Search for the cell housing the specified text and yield its (x, y) center coordinate. 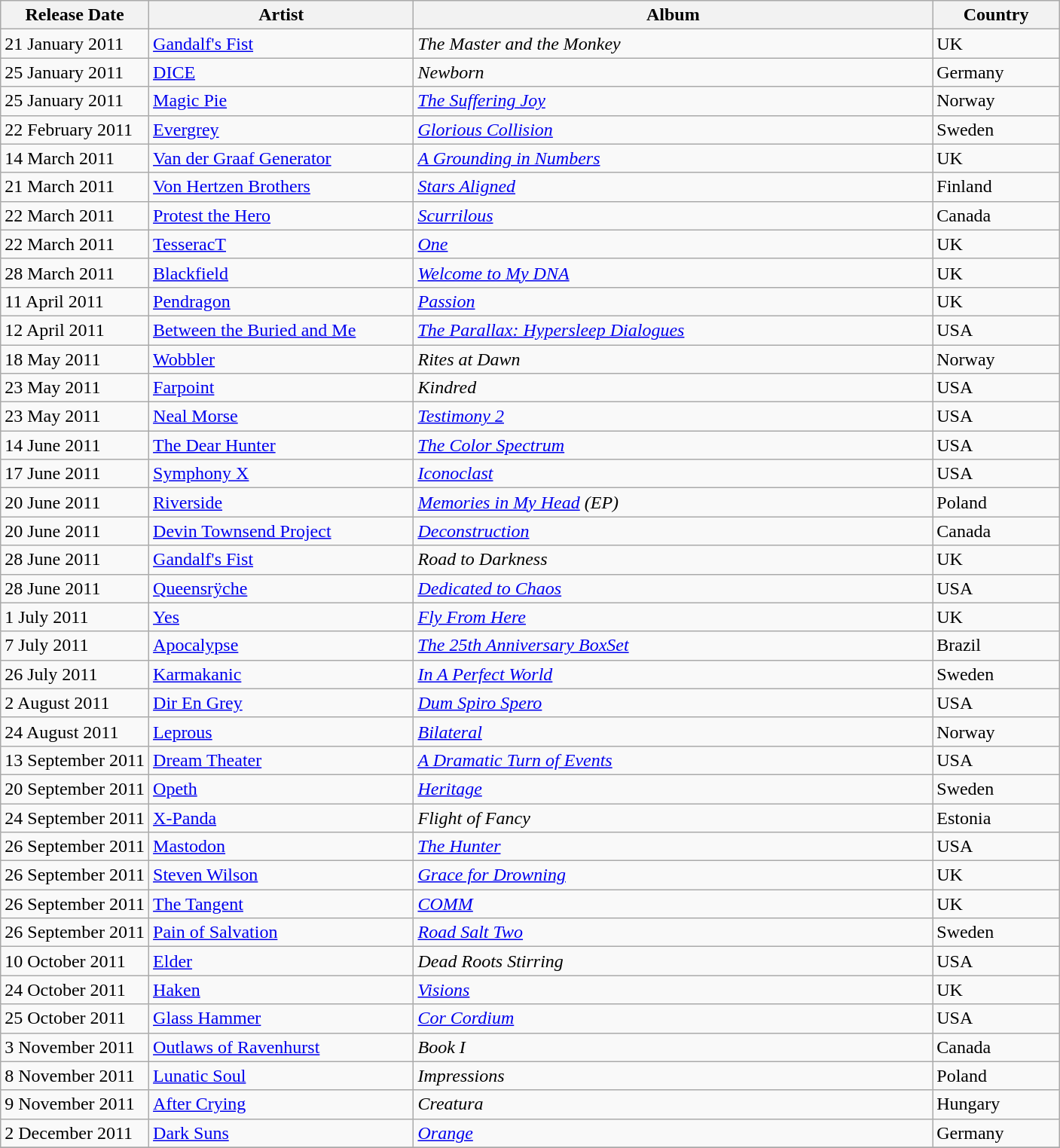
Bilateral (674, 731)
Farpoint (282, 388)
22 February 2011 (75, 130)
Outlaws of Ravenhurst (282, 1047)
The Color Spectrum (674, 445)
A Dramatic Turn of Events (674, 760)
Wobbler (282, 359)
Welcome to My DNA (674, 273)
14 March 2011 (75, 158)
Between the Buried and Me (282, 330)
12 April 2011 (75, 330)
10 October 2011 (75, 961)
Deconstruction (674, 531)
Dream Theater (282, 760)
2 December 2011 (75, 1133)
Glass Hammer (282, 1018)
24 October 2011 (75, 990)
14 June 2011 (75, 445)
3 November 2011 (75, 1047)
Scurrilous (674, 215)
Van der Graaf Generator (282, 158)
24 September 2011 (75, 817)
Grace for Drowning (674, 875)
Dark Suns (282, 1133)
TesseracT (282, 244)
DICE (282, 72)
Heritage (674, 789)
Impressions (674, 1076)
Cor Cordium (674, 1018)
Symphony X (282, 474)
Testimony 2 (674, 417)
Mastodon (282, 847)
Book I (674, 1047)
13 September 2011 (75, 760)
Lunatic Soul (282, 1076)
The Tangent (282, 904)
Dead Roots Stirring (674, 961)
Kindred (674, 388)
21 January 2011 (75, 44)
The 25th Anniversary BoxSet (674, 646)
Glorious Collision (674, 130)
Fly From Here (674, 617)
Blackfield (282, 273)
X-Panda (282, 817)
Queensrÿche (282, 588)
Stars Aligned (674, 187)
Newborn (674, 72)
20 September 2011 (75, 789)
28 March 2011 (75, 273)
The Suffering Joy (674, 101)
Yes (282, 617)
One (674, 244)
COMM (674, 904)
Leprous (282, 731)
17 June 2011 (75, 474)
In A Perfect World (674, 674)
After Crying (282, 1104)
Devin Townsend Project (282, 531)
Orange (674, 1133)
18 May 2011 (75, 359)
Dedicated to Chaos (674, 588)
Road Salt Two (674, 933)
8 November 2011 (75, 1076)
Album (674, 15)
9 November 2011 (75, 1104)
Dum Spiro Spero (674, 703)
Memories in My Head (EP) (674, 502)
Visions (674, 990)
Apocalypse (282, 646)
Haken (282, 990)
A Grounding in Numbers (674, 158)
Passion (674, 301)
2 August 2011 (75, 703)
Brazil (996, 646)
1 July 2011 (75, 617)
24 August 2011 (75, 731)
Flight of Fancy (674, 817)
Riverside (282, 502)
21 March 2011 (75, 187)
Pain of Salvation (282, 933)
Release Date (75, 15)
The Dear Hunter (282, 445)
The Hunter (674, 847)
Finland (996, 187)
Elder (282, 961)
Artist (282, 15)
Pendragon (282, 301)
11 April 2011 (75, 301)
Karmakanic (282, 674)
Magic Pie (282, 101)
Hungary (996, 1104)
26 July 2011 (75, 674)
Road to Darkness (674, 560)
Evergrey (282, 130)
The Master and the Monkey (674, 44)
Estonia (996, 817)
Von Hertzen Brothers (282, 187)
Country (996, 15)
Protest the Hero (282, 215)
Creatura (674, 1104)
25 October 2011 (75, 1018)
The Parallax: Hypersleep Dialogues (674, 330)
Neal Morse (282, 417)
7 July 2011 (75, 646)
Dir En Grey (282, 703)
Steven Wilson (282, 875)
Rites at Dawn (674, 359)
Iconoclast (674, 474)
Opeth (282, 789)
